Search for the cell housing the specified text and yield its [X, Y] center coordinate. 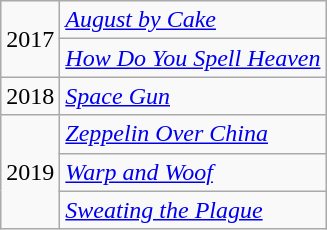
Warp and Woof [193, 172]
Space Gun [193, 96]
2017 [30, 39]
How Do You Spell Heaven [193, 58]
Zeppelin Over China [193, 134]
Sweating the Plague [193, 210]
2019 [30, 172]
August by Cake [193, 20]
2018 [30, 96]
